Return the (X, Y) coordinate for the center point of the cell that contains the specified text.  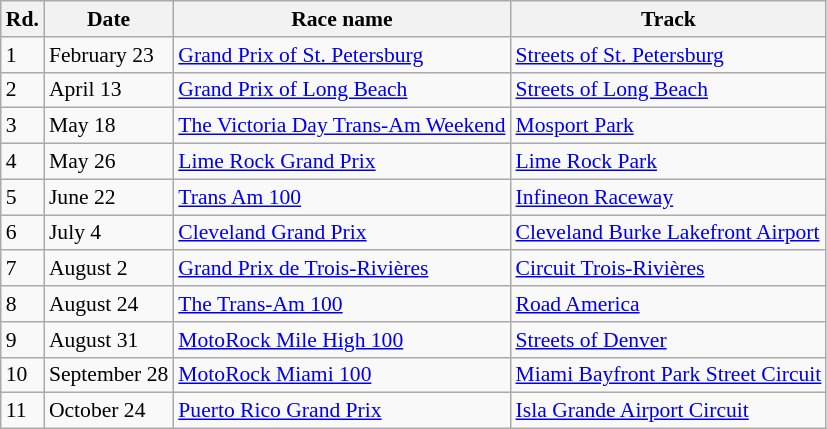
1 (22, 55)
11 (22, 411)
August 2 (108, 269)
Road America (669, 304)
10 (22, 375)
Lime Rock Park (669, 162)
4 (22, 162)
Trans Am 100 (342, 197)
Grand Prix of St. Petersburg (342, 55)
MotoRock Miami 100 (342, 375)
Cleveland Burke Lakefront Airport (669, 233)
8 (22, 304)
9 (22, 340)
Grand Prix of Long Beach (342, 90)
June 22 (108, 197)
May 26 (108, 162)
Race name (342, 19)
Streets of Long Beach (669, 90)
September 28 (108, 375)
Isla Grande Airport Circuit (669, 411)
July 4 (108, 233)
May 18 (108, 126)
February 23 (108, 55)
Puerto Rico Grand Prix (342, 411)
October 24 (108, 411)
April 13 (108, 90)
Lime Rock Grand Prix (342, 162)
The Victoria Day Trans-Am Weekend (342, 126)
Mosport Park (669, 126)
Streets of Denver (669, 340)
August 31 (108, 340)
7 (22, 269)
2 (22, 90)
Rd. (22, 19)
MotoRock Mile High 100 (342, 340)
5 (22, 197)
6 (22, 233)
Grand Prix de Trois-Rivières (342, 269)
Circuit Trois-Rivières (669, 269)
Cleveland Grand Prix (342, 233)
Streets of St. Petersburg (669, 55)
August 24 (108, 304)
Track (669, 19)
Infineon Raceway (669, 197)
The Trans-Am 100 (342, 304)
3 (22, 126)
Date (108, 19)
Miami Bayfront Park Street Circuit (669, 375)
